Pinpoint the cell where the given text exists, returning its (X, Y) midpoint coordinate. 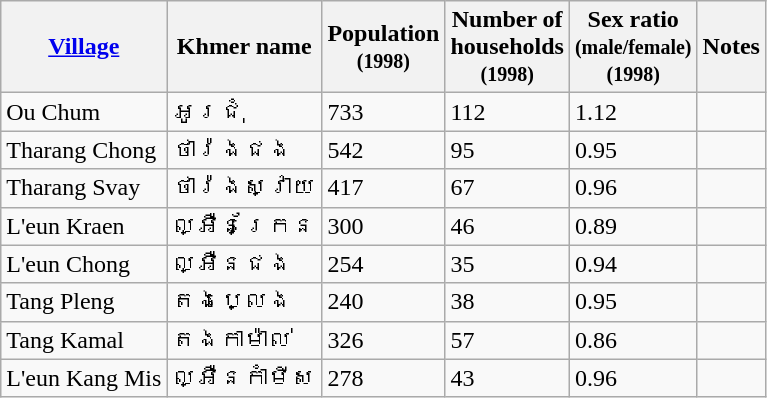
1.12 (633, 112)
តងប្លេង (244, 302)
733 (384, 112)
0.89 (633, 226)
95 (507, 150)
Tang Pleng (84, 302)
Sex ratio(male/female)(1998) (633, 47)
L'eun Kraen (84, 226)
46 (507, 226)
Population(1998) (384, 47)
Village (84, 47)
L'eun Kang Mis (84, 378)
Number ofhouseholds(1998) (507, 47)
ថារ៉ងជង (244, 150)
ល្អឺនជង (244, 264)
Notes (731, 47)
278 (384, 378)
0.94 (633, 264)
112 (507, 112)
43 (507, 378)
38 (507, 302)
240 (384, 302)
ល្អឺនក្រែន (244, 226)
Tang Kamal (84, 340)
57 (507, 340)
Khmer name (244, 47)
Ou Chum (84, 112)
ថារ៉ងស្វាយ (244, 188)
542 (384, 150)
ល្អឺនកាំមីស (244, 378)
67 (507, 188)
Tharang Svay (84, 188)
តងកាម៉ាល់ (244, 340)
254 (384, 264)
417 (384, 188)
0.86 (633, 340)
អូរជុំ (244, 112)
300 (384, 226)
L'eun Chong (84, 264)
326 (384, 340)
35 (507, 264)
Tharang Chong (84, 150)
